Output the [x, y] coordinate of the center of the cell containing the given text.  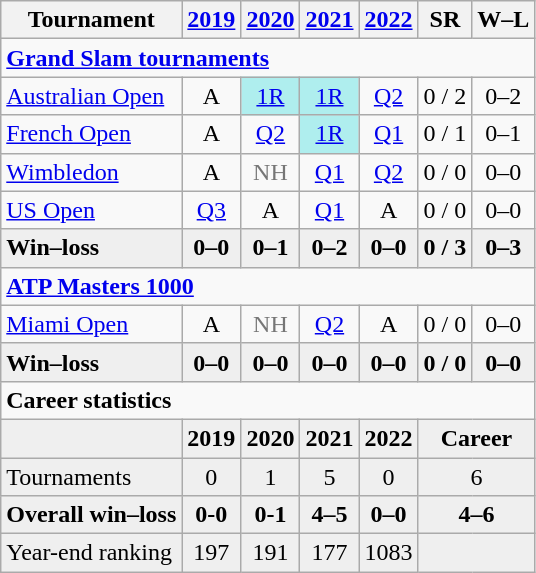
5 [330, 477]
0 / 3 [445, 248]
W–L [504, 20]
Tournament [92, 20]
4–5 [330, 515]
US Open [92, 210]
177 [330, 553]
6 [476, 477]
Australian Open [92, 96]
French Open [92, 134]
1083 [388, 553]
Tournaments [92, 477]
Grand Slam tournaments [268, 58]
ATP Masters 1000 [268, 286]
1 [270, 477]
0 / 2 [445, 96]
SR [445, 20]
Miami Open [92, 324]
0-0 [212, 515]
Career [476, 438]
4–6 [476, 515]
0–3 [504, 248]
Q3 [212, 210]
197 [212, 553]
Year-end ranking [92, 553]
191 [270, 553]
0-1 [270, 515]
Career statistics [268, 400]
Wimbledon [92, 172]
Overall win–loss [92, 515]
0 / 1 [445, 134]
